Output the [X, Y] coordinate of the center of the cell containing the given text.  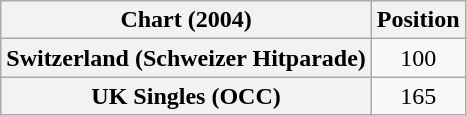
100 [418, 58]
Position [418, 20]
Chart (2004) [186, 20]
UK Singles (OCC) [186, 96]
Switzerland (Schweizer Hitparade) [186, 58]
165 [418, 96]
